Locate the cell with the specified text and output its [X, Y] center coordinate. 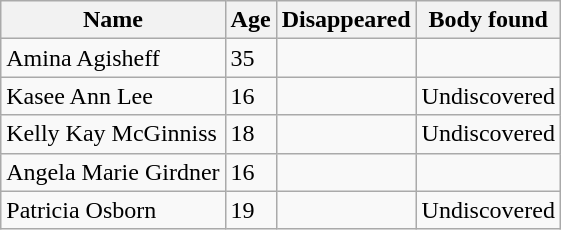
Patricia Osborn [113, 210]
35 [250, 58]
Name [113, 20]
Age [250, 20]
Body found [488, 20]
Angela Marie Girdner [113, 172]
Kelly Kay McGinniss [113, 134]
Disappeared [346, 20]
Kasee Ann Lee [113, 96]
18 [250, 134]
19 [250, 210]
Amina Agisheff [113, 58]
